Output the [x, y] coordinate of the center of the cell containing the given text.  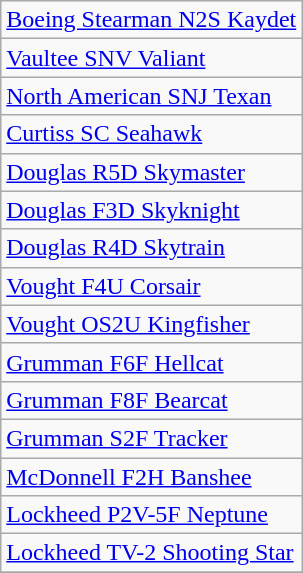
Vought F4U Corsair [152, 286]
Curtiss SC Seahawk [152, 134]
North American SNJ Texan [152, 96]
Boeing Stearman N2S Kaydet [152, 20]
Lockheed P2V-5F Neptune [152, 515]
Lockheed TV-2 Shooting Star [152, 553]
Grumman F6F Hellcat [152, 362]
Vought OS2U Kingfisher [152, 324]
Douglas F3D Skyknight [152, 210]
McDonnell F2H Banshee [152, 477]
Grumman F8F Bearcat [152, 400]
Douglas R4D Skytrain [152, 248]
Grumman S2F Tracker [152, 438]
Vaultee SNV Valiant [152, 58]
Douglas R5D Skymaster [152, 172]
